Output the [x, y] coordinate of the center of the cell containing the given text.  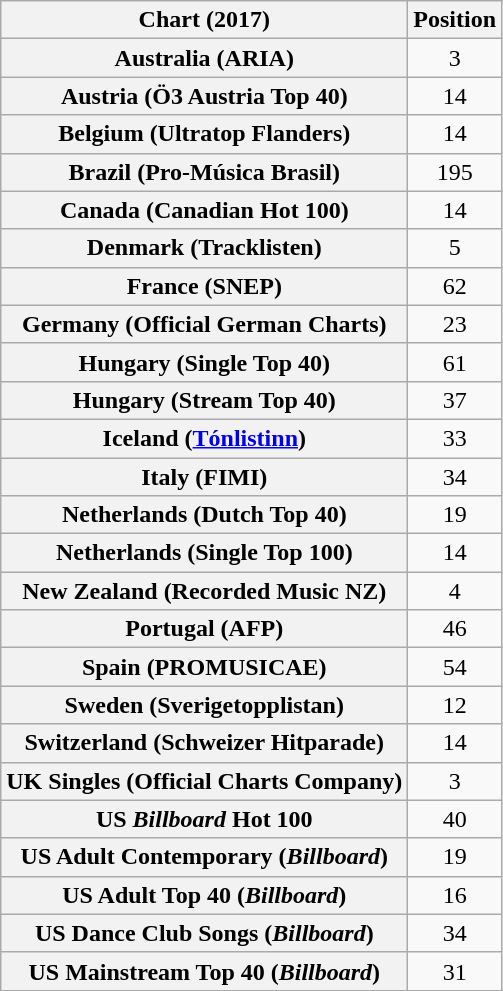
Germany (Official German Charts) [204, 324]
5 [455, 248]
Belgium (Ultratop Flanders) [204, 134]
Chart (2017) [204, 20]
US Adult Contemporary (Billboard) [204, 857]
40 [455, 819]
62 [455, 286]
US Mainstream Top 40 (Billboard) [204, 971]
Switzerland (Schweizer Hitparade) [204, 743]
US Billboard Hot 100 [204, 819]
54 [455, 667]
France (SNEP) [204, 286]
Netherlands (Single Top 100) [204, 553]
Spain (PROMUSICAE) [204, 667]
Austria (Ö3 Austria Top 40) [204, 96]
33 [455, 438]
Hungary (Single Top 40) [204, 362]
Brazil (Pro-Música Brasil) [204, 172]
Australia (ARIA) [204, 58]
Italy (FIMI) [204, 477]
195 [455, 172]
Sweden (Sverigetopplistan) [204, 705]
23 [455, 324]
UK Singles (Official Charts Company) [204, 781]
4 [455, 591]
37 [455, 400]
Netherlands (Dutch Top 40) [204, 515]
46 [455, 629]
Position [455, 20]
Iceland (Tónlistinn) [204, 438]
Portugal (AFP) [204, 629]
Canada (Canadian Hot 100) [204, 210]
12 [455, 705]
US Adult Top 40 (Billboard) [204, 895]
16 [455, 895]
Hungary (Stream Top 40) [204, 400]
61 [455, 362]
31 [455, 971]
New Zealand (Recorded Music NZ) [204, 591]
Denmark (Tracklisten) [204, 248]
US Dance Club Songs (Billboard) [204, 933]
